Extract the (x, y) coordinate from the center of the cell holding the provided text.  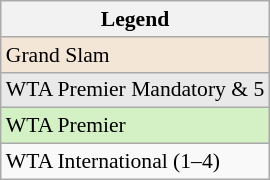
Grand Slam (136, 55)
WTA Premier Mandatory & 5 (136, 90)
WTA International (1–4) (136, 162)
WTA Premier (136, 126)
Legend (136, 19)
